Return the [x, y] coordinate for the center point of the cell that contains the specified text.  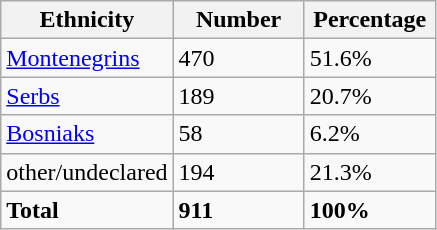
21.3% [370, 172]
20.7% [370, 96]
Percentage [370, 20]
470 [238, 58]
Bosniaks [87, 134]
194 [238, 172]
58 [238, 134]
Montenegrins [87, 58]
51.6% [370, 58]
Total [87, 210]
911 [238, 210]
189 [238, 96]
100% [370, 210]
other/undeclared [87, 172]
Serbs [87, 96]
Ethnicity [87, 20]
Number [238, 20]
6.2% [370, 134]
